Search for the cell housing the specified text and yield its (X, Y) center coordinate. 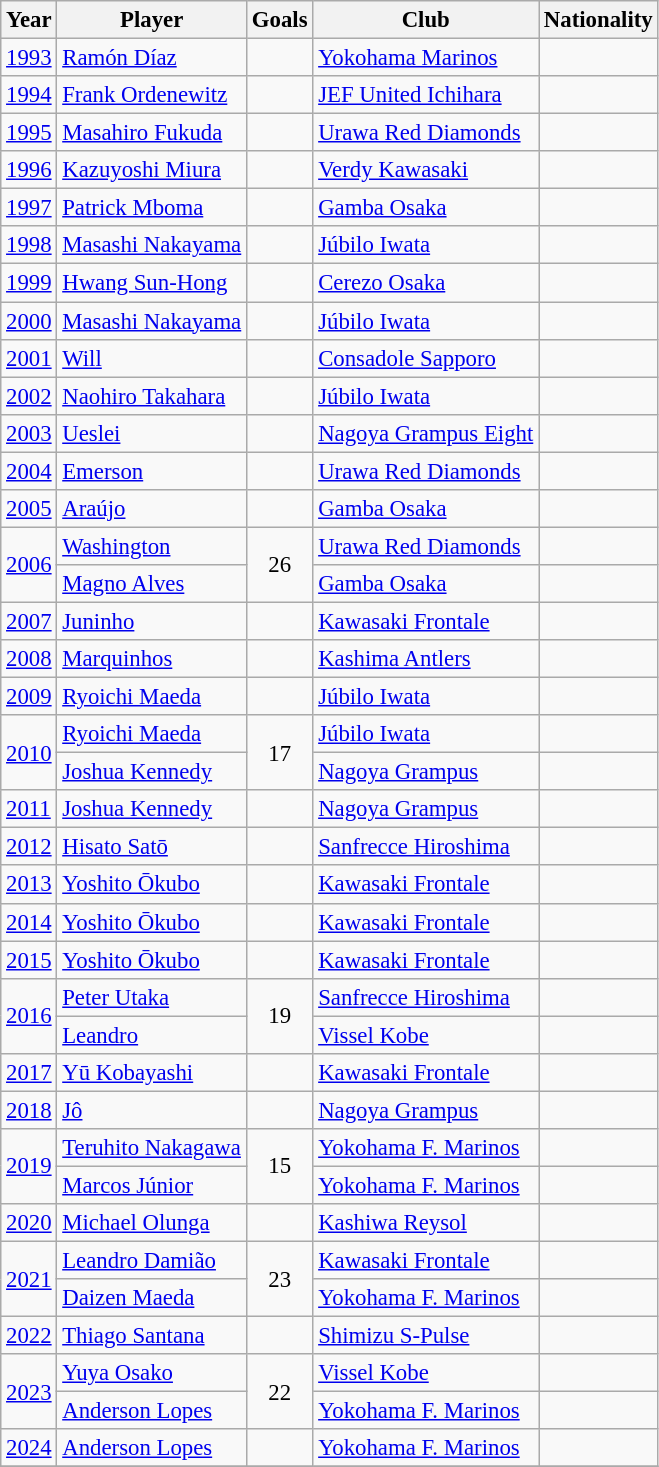
2002 (29, 396)
2021 (29, 1280)
Ramón Díaz (152, 58)
1995 (29, 133)
Cerezo Osaka (426, 283)
Leandro Damião (152, 1261)
2014 (29, 922)
22 (280, 1392)
Marcos Júnior (152, 1185)
Player (152, 20)
Thiago Santana (152, 1336)
Kashima Antlers (426, 659)
Goals (280, 20)
Magno Alves (152, 584)
Nationality (598, 20)
Verdy Kawasaki (426, 170)
2001 (29, 358)
2017 (29, 1073)
15 (280, 1166)
Peter Utaka (152, 997)
1994 (29, 95)
26 (280, 564)
2010 (29, 752)
Will (152, 358)
Anderson Lopes (152, 1411)
Yuya Osako (152, 1373)
23 (280, 1280)
2018 (29, 1110)
Yū Kobayashi (152, 1073)
1998 (29, 245)
2006 (29, 564)
Hwang Sun-Hong (152, 283)
1993 (29, 58)
JEF United Ichihara (426, 95)
Jô (152, 1110)
Kazuyoshi Miura (152, 170)
Michael Olunga (152, 1223)
Consadole Sapporo (426, 358)
Marquinhos (152, 659)
Daizen Maeda (152, 1298)
2003 (29, 433)
2004 (29, 471)
2016 (29, 1016)
2011 (29, 809)
19 (280, 1016)
Teruhito Nakagawa (152, 1148)
Leandro (152, 1035)
Araújo (152, 509)
2013 (29, 885)
Masahiro Fukuda (152, 133)
2022 (29, 1336)
2000 (29, 321)
Juninho (152, 621)
Club (426, 20)
Year (29, 20)
2009 (29, 697)
Ueslei (152, 433)
17 (280, 752)
2008 (29, 659)
Naohiro Takahara (152, 396)
2007 (29, 621)
2019 (29, 1166)
Kashiwa Reysol (426, 1223)
Frank Ordenewitz (152, 95)
Shimizu S-Pulse (426, 1336)
2023 (29, 1392)
2015 (29, 960)
1996 (29, 170)
Yokohama Marinos (426, 58)
2005 (29, 509)
Nagoya Grampus Eight (426, 433)
Patrick Mboma (152, 208)
1999 (29, 283)
Emerson (152, 471)
2020 (29, 1223)
1997 (29, 208)
Hisato Satō (152, 847)
Washington (152, 546)
2012 (29, 847)
